Return the [x, y] coordinate for the center point of the cell that contains the specified text.  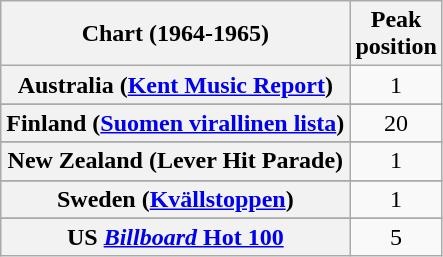
Peakposition [396, 34]
20 [396, 123]
Chart (1964-1965) [176, 34]
US Billboard Hot 100 [176, 237]
Sweden (Kvällstoppen) [176, 199]
Finland (Suomen virallinen lista) [176, 123]
Australia (Kent Music Report) [176, 85]
New Zealand (Lever Hit Parade) [176, 161]
5 [396, 237]
